Capture the cell that displays the provided text and extract its [x, y] central coordinate. 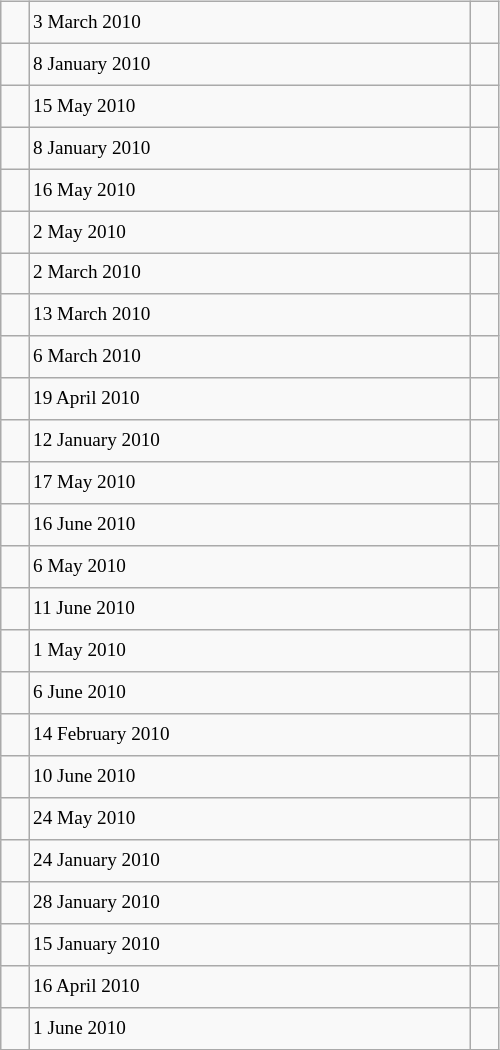
17 May 2010 [249, 483]
16 May 2010 [249, 190]
15 January 2010 [249, 944]
2 May 2010 [249, 232]
2 March 2010 [249, 274]
16 April 2010 [249, 986]
12 January 2010 [249, 441]
1 June 2010 [249, 1028]
10 June 2010 [249, 777]
11 June 2010 [249, 609]
19 April 2010 [249, 399]
24 May 2010 [249, 819]
6 May 2010 [249, 567]
14 February 2010 [249, 735]
15 May 2010 [249, 106]
1 May 2010 [249, 651]
13 March 2010 [249, 315]
3 March 2010 [249, 22]
6 June 2010 [249, 693]
16 June 2010 [249, 525]
24 January 2010 [249, 861]
6 March 2010 [249, 357]
28 January 2010 [249, 902]
